Locate the cell with the specified text and output its (x, y) center coordinate. 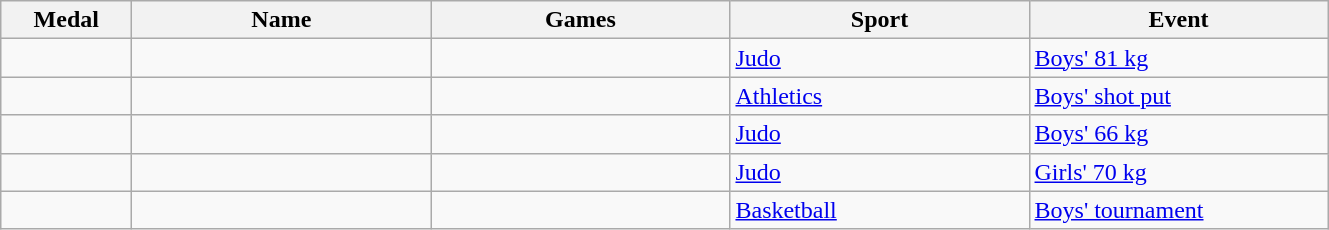
Basketball (880, 210)
Games (580, 20)
Athletics (880, 96)
Medal (66, 20)
Girls' 70 kg (1178, 172)
Boys' 66 kg (1178, 134)
Boys' shot put (1178, 96)
Sport (880, 20)
Boys' tournament (1178, 210)
Event (1178, 20)
Name (282, 20)
Boys' 81 kg (1178, 58)
